Return the (x, y) coordinate for the center point of the cell that contains the specified text.  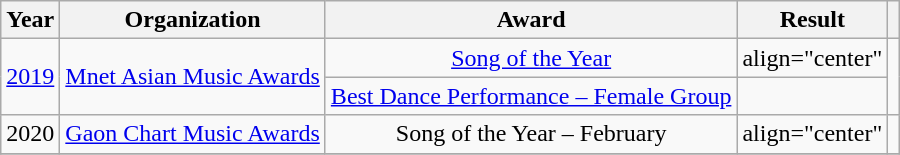
Organization (193, 20)
Song of the Year (531, 58)
Gaon Chart Music Awards (193, 134)
Mnet Asian Music Awards (193, 77)
Award (531, 20)
Result (812, 20)
Song of the Year – February (531, 134)
2019 (30, 77)
2020 (30, 134)
Year (30, 20)
Best Dance Performance – Female Group (531, 96)
